Extract the (X, Y) coordinate from the center of the cell holding the provided text.  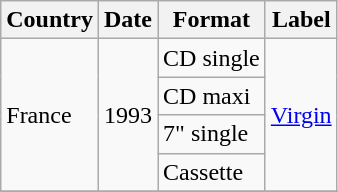
Virgin (301, 115)
Label (301, 20)
CD maxi (212, 96)
Date (128, 20)
Cassette (212, 172)
CD single (212, 58)
1993 (128, 115)
Country (50, 20)
7" single (212, 134)
Format (212, 20)
France (50, 115)
